Identify which cell holds the provided text, then report its [x, y] central coordinate. 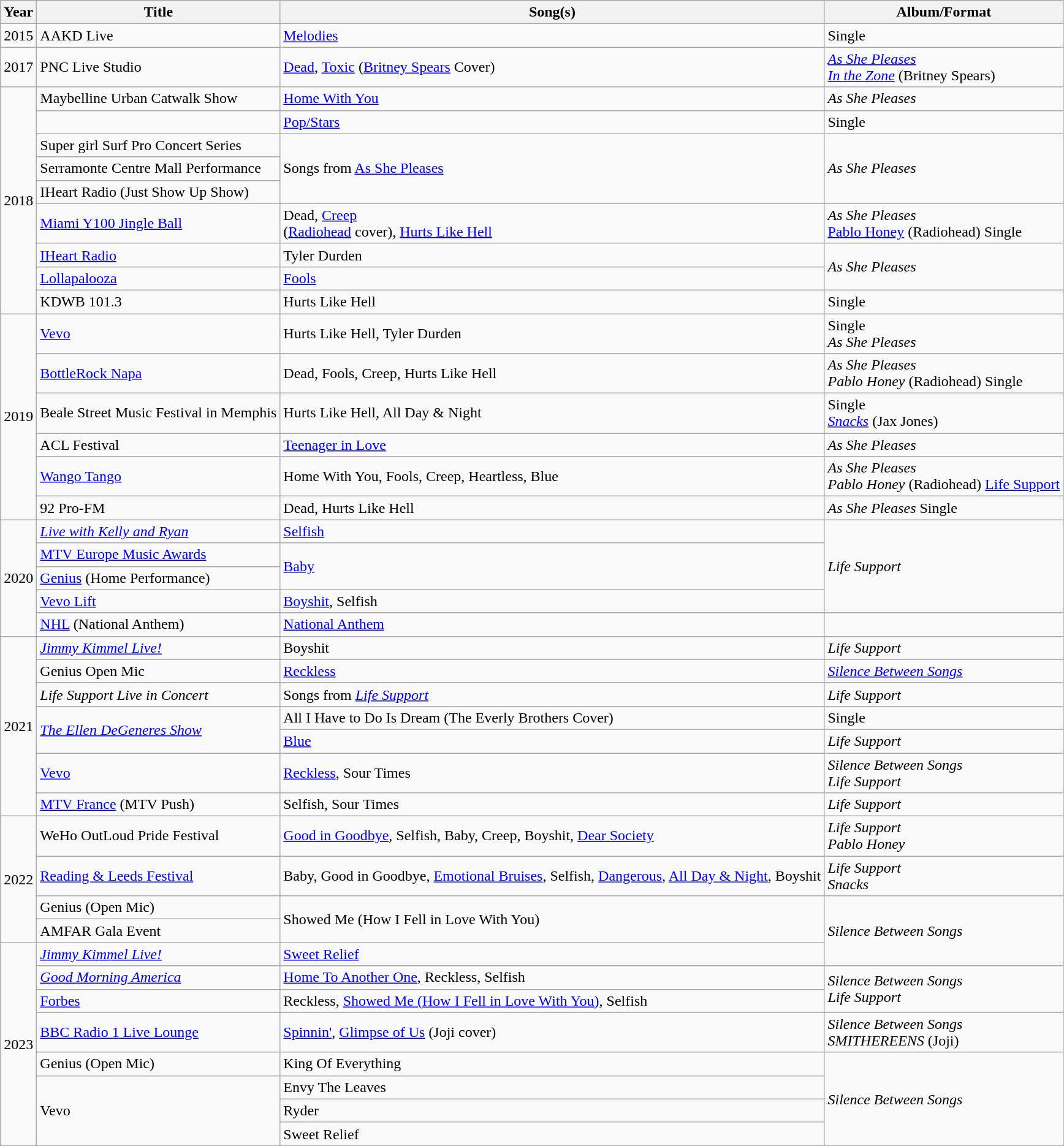
Boyshit [552, 648]
SingleAs She Pleases [944, 333]
All I Have to Do Is Dream (The Everly Brothers Cover) [552, 718]
Home To Another One, Reckless, Selfish [552, 977]
Genius Open Mic [158, 671]
Envy The Leaves [552, 1087]
Serramonte Centre Mall Performance [158, 169]
Hurts Like Hell [552, 302]
MTV France (MTV Push) [158, 805]
Good Morning America [158, 977]
Blue [552, 741]
Hurts Like Hell, Tyler Durden [552, 333]
Miami Y100 Jingle Ball [158, 223]
As She PleasesPablo Honey (Radiohead) Life Support [944, 477]
Songs from As She Pleases [552, 169]
Dead, Creep(Radiohead cover), Hurts Like Hell [552, 223]
Beale Street Music Festival in Memphis [158, 413]
2022 [18, 879]
As She Pleases Single [944, 508]
MTV Europe Music Awards [158, 555]
2015 [18, 36]
Baby [552, 566]
Super girl Surf Pro Concert Series [158, 145]
Pop/Stars [552, 122]
Good in Goodbye, Selfish, Baby, Creep, Boyshit, Dear Society [552, 836]
Vevo Lift [158, 601]
Album/Format [944, 12]
PNC Live Studio [158, 67]
Reckless, Showed Me (How I Fell in Love With You), Selfish [552, 1001]
Life SupportSnacks [944, 876]
The Ellen DeGeneres Show [158, 729]
Life Support Live in Concert [158, 694]
Live with Kelly and Ryan [158, 531]
Selfish [552, 531]
Ryder [552, 1110]
Selfish, Sour Times [552, 805]
Home With You [552, 99]
2021 [18, 726]
Spinnin', Glimpse of Us (Joji cover) [552, 1032]
BottleRock Napa [158, 374]
Silence Between SongsSMITHEREENS (Joji) [944, 1032]
National Anthem [552, 624]
2018 [18, 200]
Teenager in Love [552, 445]
Reckless [552, 671]
NHL (National Anthem) [158, 624]
Showed Me (How I Fell in Love With You) [552, 919]
Songs from Life Support [552, 694]
Dead, Hurts Like Hell [552, 508]
2020 [18, 578]
SingleSnacks (Jax Jones) [944, 413]
AAKD Live [158, 36]
ACL Festival [158, 445]
Dead, Toxic (Britney Spears Cover) [552, 67]
Tyler Durden [552, 255]
Year [18, 12]
KDWB 101.3 [158, 302]
2023 [18, 1044]
AMFAR Gala Event [158, 931]
Home With You, Fools, Creep, Heartless, Blue [552, 477]
Hurts Like Hell, All Day & Night [552, 413]
Boyshit, Selfish [552, 601]
2017 [18, 67]
Fools [552, 278]
Forbes [158, 1001]
Maybelline Urban Catwalk Show [158, 99]
Reckless, Sour Times [552, 772]
King Of Everything [552, 1064]
92 Pro-FM [158, 508]
As She PleasesIn the Zone (Britney Spears) [944, 67]
Life SupportPablo Honey [944, 836]
Reading & Leeds Festival [158, 876]
Title [158, 12]
IHeart Radio [158, 255]
Dead, Fools, Creep, Hurts Like Hell [552, 374]
Wango Tango [158, 477]
WeHo OutLoud Pride Festival [158, 836]
BBC Radio 1 Live Lounge [158, 1032]
2019 [18, 417]
IHeart Radio (Just Show Up Show) [158, 192]
Genius (Home Performance) [158, 578]
Baby, Good in Goodbye, Emotional Bruises, Selfish, Dangerous, All Day & Night, Boyshit [552, 876]
Song(s) [552, 12]
Melodies [552, 36]
Lollapalooza [158, 278]
